From the cell containing the given text, extract its center point as (x, y) coordinate. 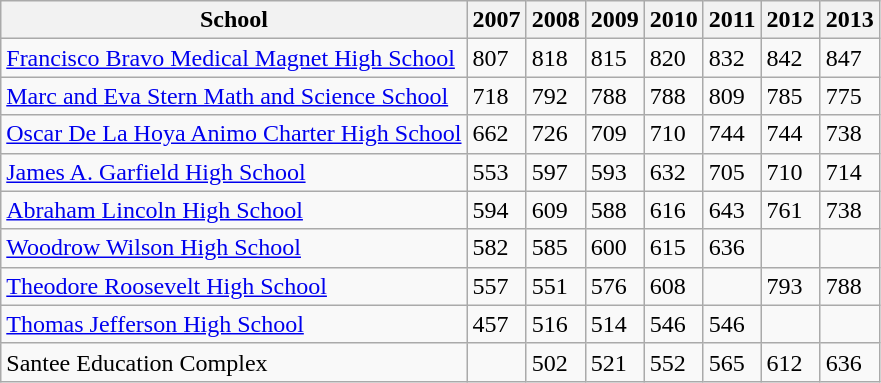
Santee Education Complex (234, 362)
457 (496, 324)
2009 (614, 20)
School (234, 20)
842 (790, 58)
609 (556, 210)
793 (790, 286)
516 (556, 324)
Abraham Lincoln High School (234, 210)
705 (732, 172)
761 (790, 210)
557 (496, 286)
2007 (496, 20)
565 (732, 362)
632 (674, 172)
576 (614, 286)
785 (790, 96)
553 (496, 172)
662 (496, 134)
2010 (674, 20)
809 (732, 96)
820 (674, 58)
612 (790, 362)
818 (556, 58)
Woodrow Wilson High School (234, 248)
502 (556, 362)
2011 (732, 20)
2012 (790, 20)
815 (614, 58)
Francisco Bravo Medical Magnet High School (234, 58)
551 (556, 286)
643 (732, 210)
588 (614, 210)
594 (496, 210)
832 (732, 58)
585 (556, 248)
582 (496, 248)
Thomas Jefferson High School (234, 324)
593 (614, 172)
608 (674, 286)
Oscar De La Hoya Animo Charter High School (234, 134)
807 (496, 58)
615 (674, 248)
709 (614, 134)
847 (850, 58)
726 (556, 134)
James A. Garfield High School (234, 172)
775 (850, 96)
616 (674, 210)
714 (850, 172)
600 (614, 248)
718 (496, 96)
521 (614, 362)
514 (614, 324)
552 (674, 362)
Theodore Roosevelt High School (234, 286)
792 (556, 96)
Marc and Eva Stern Math and Science School (234, 96)
2013 (850, 20)
597 (556, 172)
2008 (556, 20)
